Locate the cell with the specified text and output its [X, Y] center coordinate. 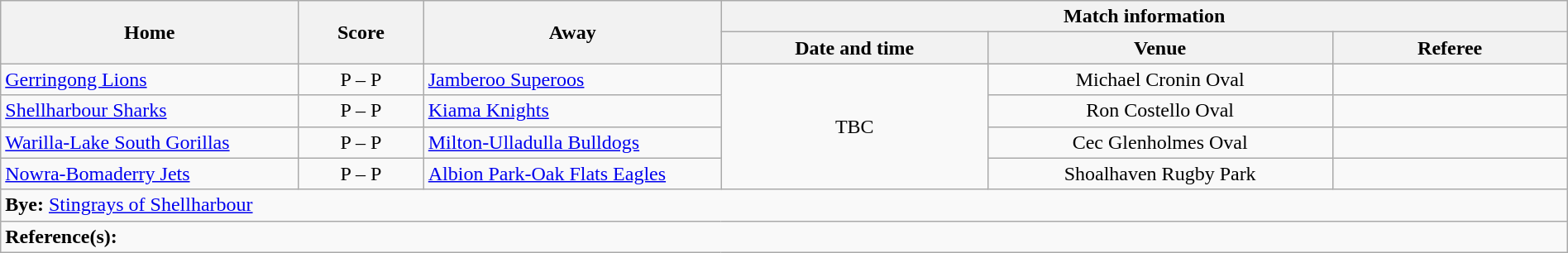
Albion Park-Oak Flats Eagles [572, 174]
Bye: Stingrays of Shellharbour [784, 205]
Reference(s): [784, 236]
Milton-Ulladulla Bulldogs [572, 142]
Venue [1159, 48]
Match information [1145, 17]
Cec Glenholmes Oval [1159, 142]
Away [572, 32]
Date and time [854, 48]
Score [361, 32]
Michael Cronin Oval [1159, 79]
Referee [1450, 48]
Nowra-Bomaderry Jets [150, 174]
Shellharbour Sharks [150, 111]
Gerringong Lions [150, 79]
Kiama Knights [572, 111]
Home [150, 32]
Ron Costello Oval [1159, 111]
Jamberoo Superoos [572, 79]
Shoalhaven Rugby Park [1159, 174]
Warilla-Lake South Gorillas [150, 142]
TBC [854, 126]
